Scan for the cell matching the given text and deliver its [x, y] coordinate at center. 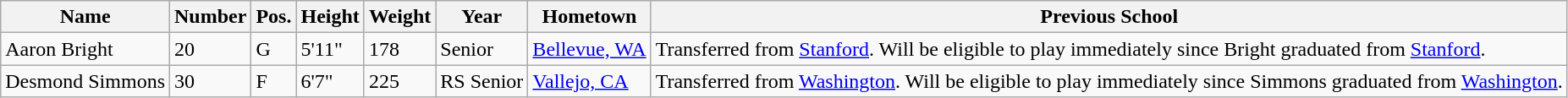
RS Senior [482, 81]
Weight [399, 17]
Number [211, 17]
225 [399, 81]
Height [330, 17]
Previous School [1109, 17]
Senior [482, 49]
6'7" [330, 81]
Bellevue, WA [589, 49]
Hometown [589, 17]
Name [85, 17]
G [274, 49]
20 [211, 49]
F [274, 81]
5'11" [330, 49]
Transferred from Washington. Will be eligible to play immediately since Simmons graduated from Washington. [1109, 81]
Aaron Bright [85, 49]
Year [482, 17]
Pos. [274, 17]
178 [399, 49]
Transferred from Stanford. Will be eligible to play immediately since Bright graduated from Stanford. [1109, 49]
30 [211, 81]
Vallejo, CA [589, 81]
Desmond Simmons [85, 81]
